Extract the [X, Y] coordinate from the center of the cell holding the provided text.  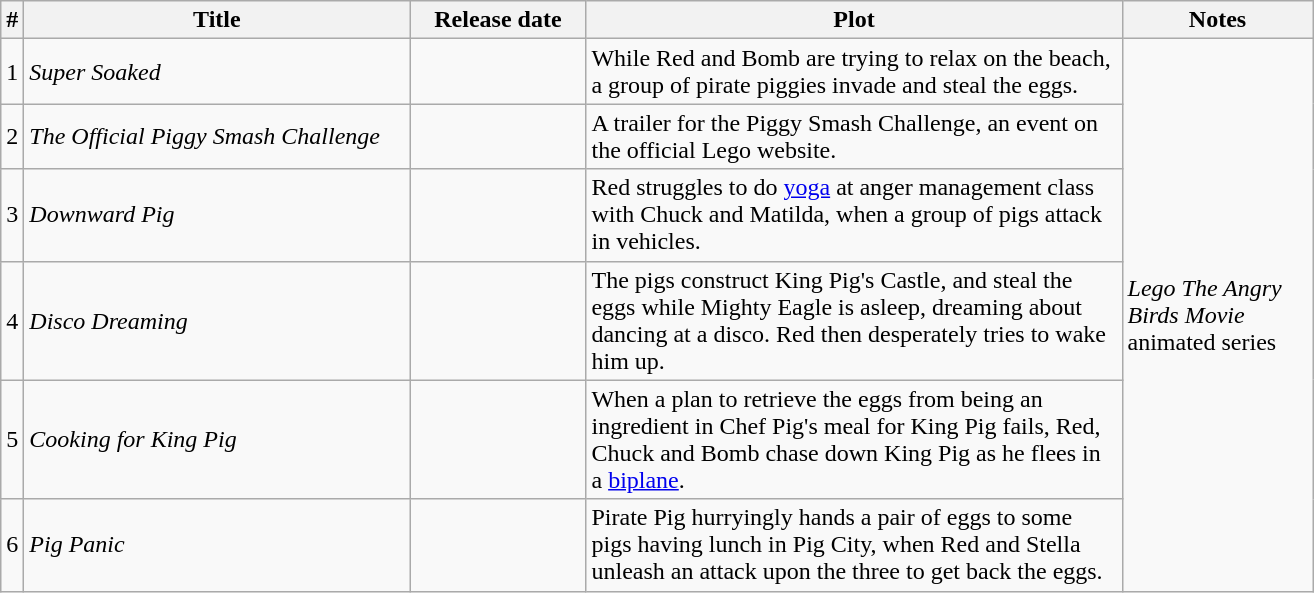
Disco Dreaming [217, 320]
Title [217, 20]
4 [12, 320]
Plot [854, 20]
# [12, 20]
1 [12, 72]
Release date [498, 20]
Cooking for King Pig [217, 440]
5 [12, 440]
While Red and Bomb are trying to relax on the beach, a group of pirate piggies invade and steal the eggs. [854, 72]
6 [12, 545]
Downward Pig [217, 215]
Pig Panic [217, 545]
Lego The Angry Birds Movie animated series [1218, 315]
Red struggles to do yoga at anger management class with Chuck and Matilda, when a group of pigs attack in vehicles. [854, 215]
A trailer for the Piggy Smash Challenge, an event on the official Lego website. [854, 136]
Super Soaked [217, 72]
The Official Piggy Smash Challenge [217, 136]
3 [12, 215]
2 [12, 136]
Notes [1218, 20]
